Locate the cell with the specified text and output its [X, Y] center coordinate. 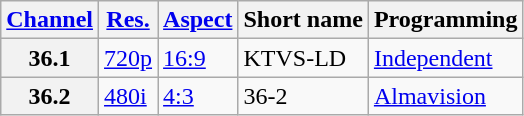
Aspect [198, 20]
16:9 [198, 58]
Short name [303, 20]
Res. [128, 20]
Almavision [446, 96]
Independent [446, 58]
KTVS-LD [303, 58]
36-2 [303, 96]
480i [128, 96]
720p [128, 58]
36.1 [50, 58]
Programming [446, 20]
4:3 [198, 96]
Channel [50, 20]
36.2 [50, 96]
